Scan for the cell matching the given text and deliver its [x, y] coordinate at center. 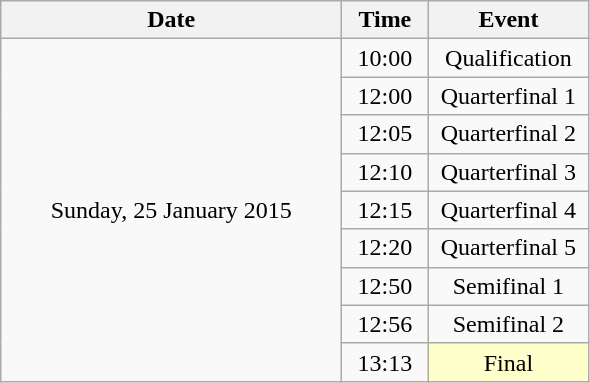
Semifinal 2 [508, 324]
Date [172, 20]
12:50 [385, 286]
Quarterfinal 1 [508, 96]
Quarterfinal 4 [508, 210]
Final [508, 362]
12:56 [385, 324]
10:00 [385, 58]
12:10 [385, 172]
Qualification [508, 58]
Quarterfinal 5 [508, 248]
12:05 [385, 134]
12:00 [385, 96]
Semifinal 1 [508, 286]
13:13 [385, 362]
Quarterfinal 2 [508, 134]
Time [385, 20]
12:20 [385, 248]
Quarterfinal 3 [508, 172]
12:15 [385, 210]
Event [508, 20]
Sunday, 25 January 2015 [172, 210]
